Locate the cell with the specified text and output its [X, Y] center coordinate. 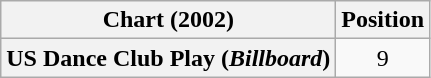
US Dance Club Play (Billboard) [168, 58]
Chart (2002) [168, 20]
Position [383, 20]
9 [383, 58]
